Search for the cell housing the specified text and yield its [x, y] center coordinate. 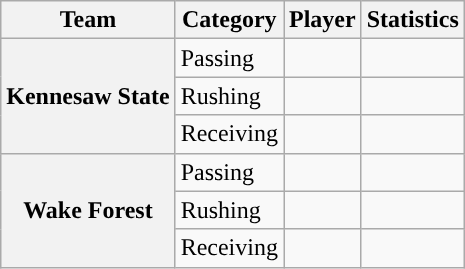
Statistics [412, 20]
Kennesaw State [88, 96]
Wake Forest [88, 210]
Category [229, 20]
Player [323, 20]
Team [88, 20]
